Detect which cell encompasses the target text, then output its (x, y) center coordinate. 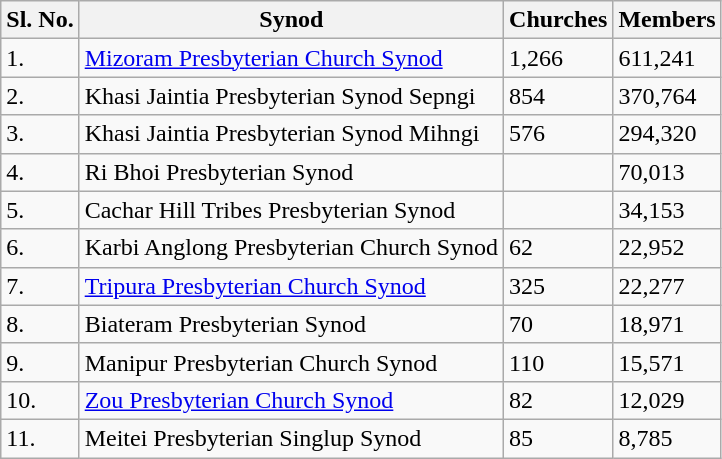
Manipur Presbyterian Church Synod (291, 362)
1. (40, 58)
10. (40, 400)
Khasi Jaintia Presbyterian Synod Mihngi (291, 134)
325 (558, 286)
854 (558, 96)
Members (667, 20)
34,153 (667, 210)
611,241 (667, 58)
576 (558, 134)
Khasi Jaintia Presbyterian Synod Sepngi (291, 96)
Zou Presbyterian Church Synod (291, 400)
11. (40, 438)
1,266 (558, 58)
70,013 (667, 172)
18,971 (667, 324)
Cachar Hill Tribes Presbyterian Synod (291, 210)
Meitei Presbyterian Singlup Synod (291, 438)
294,320 (667, 134)
110 (558, 362)
6. (40, 248)
22,952 (667, 248)
4. (40, 172)
Biateram Presbyterian Synod (291, 324)
Churches (558, 20)
12,029 (667, 400)
370,764 (667, 96)
Ri Bhoi Presbyterian Synod (291, 172)
82 (558, 400)
Synod (291, 20)
Tripura Presbyterian Church Synod (291, 286)
15,571 (667, 362)
Karbi Anglong Presbyterian Church Synod (291, 248)
Mizoram Presbyterian Church Synod (291, 58)
85 (558, 438)
5. (40, 210)
3. (40, 134)
Sl. No. (40, 20)
70 (558, 324)
62 (558, 248)
7. (40, 286)
22,277 (667, 286)
9. (40, 362)
8. (40, 324)
8,785 (667, 438)
2. (40, 96)
